Detect which cell encompasses the target text, then output its (x, y) center coordinate. 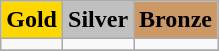
Silver (98, 20)
Bronze (176, 20)
Gold (32, 20)
